For the text-containing cell, return its midpoint in [x, y] coordinate format. 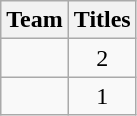
Titles [102, 20]
2 [102, 58]
Team [35, 20]
1 [102, 96]
